Extract the [x, y] coordinate from the center of the cell holding the provided text.  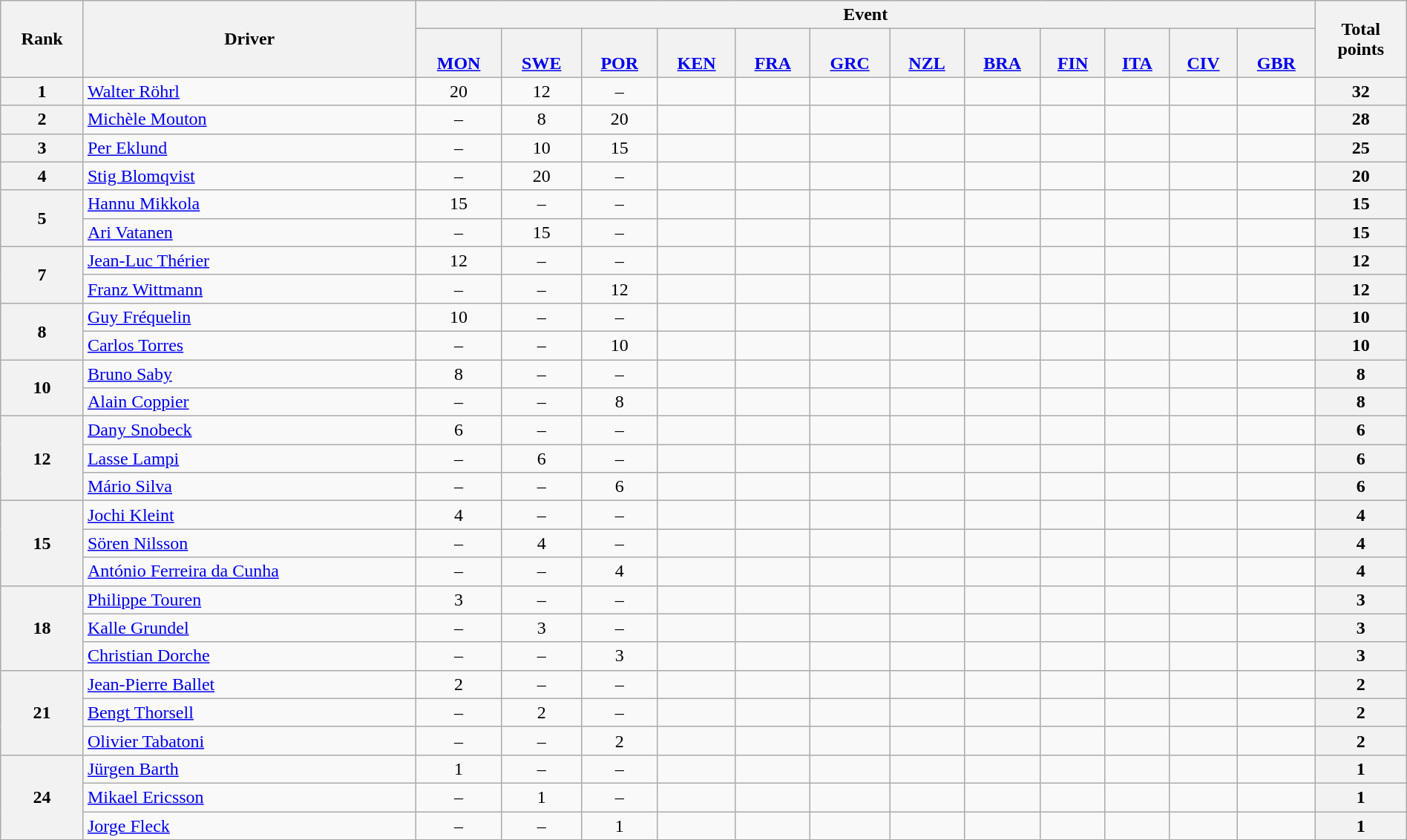
Hannu Mikkola [249, 204]
Christian Dorche [249, 656]
21 [42, 712]
GRC [850, 53]
Jean-Pierre Ballet [249, 684]
Guy Fréquelin [249, 317]
Bruno Saby [249, 373]
SWE [542, 53]
28 [1361, 119]
Michèle Mouton [249, 119]
Mikael Ericsson [249, 797]
Carlos Torres [249, 345]
Totalpoints [1361, 39]
Jürgen Barth [249, 769]
Walter Röhrl [249, 91]
18 [42, 628]
Event [865, 15]
GBR [1276, 53]
MON [459, 53]
24 [42, 797]
5 [42, 218]
Per Eklund [249, 148]
Franz Wittmann [249, 289]
Dany Snobeck [249, 430]
Ari Vatanen [249, 232]
Driver [249, 39]
Bengt Thorsell [249, 712]
FRA [773, 53]
Kalle Grundel [249, 628]
FIN [1073, 53]
CIV [1204, 53]
Lasse Lampi [249, 459]
32 [1361, 91]
KEN [696, 53]
António Ferreira da Cunha [249, 571]
Sören Nilsson [249, 543]
Mário Silva [249, 487]
Jochi Kleint [249, 515]
NZL [928, 53]
POR [619, 53]
7 [42, 275]
Philippe Touren [249, 600]
ITA [1137, 53]
25 [1361, 148]
Stig Blomqvist [249, 176]
Jean-Luc Thérier [249, 260]
Jorge Fleck [249, 826]
Olivier Tabatoni [249, 741]
Rank [42, 39]
Alain Coppier [249, 402]
BRA [1002, 53]
